Detect which cell encompasses the target text, then output its [X, Y] center coordinate. 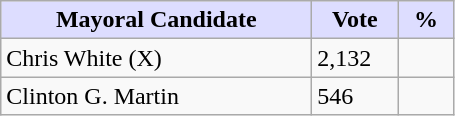
546 [355, 96]
Mayoral Candidate [156, 20]
% [426, 20]
Chris White (X) [156, 58]
2,132 [355, 58]
Clinton G. Martin [156, 96]
Vote [355, 20]
